Provide the [x, y] coordinate of the cell's center where the given text is located.  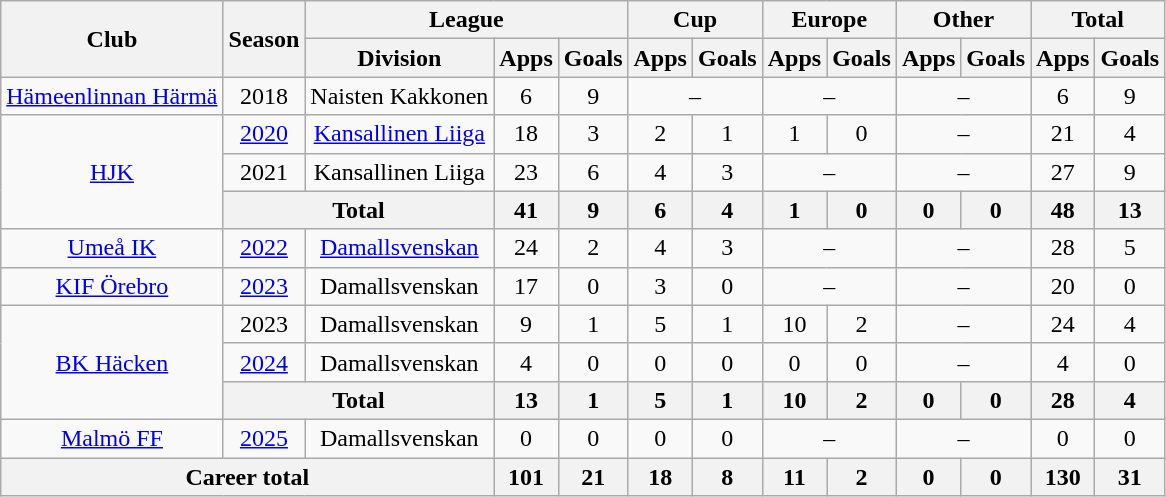
2021 [264, 172]
23 [526, 172]
2025 [264, 438]
8 [727, 477]
31 [1130, 477]
2024 [264, 362]
Other [963, 20]
Club [112, 39]
41 [526, 210]
League [466, 20]
HJK [112, 172]
Career total [248, 477]
2018 [264, 96]
130 [1063, 477]
48 [1063, 210]
Naisten Kakkonen [400, 96]
2022 [264, 248]
11 [794, 477]
Umeå IK [112, 248]
Division [400, 58]
20 [1063, 286]
27 [1063, 172]
Cup [695, 20]
Malmö FF [112, 438]
17 [526, 286]
101 [526, 477]
Season [264, 39]
BK Häcken [112, 362]
Europe [829, 20]
KIF Örebro [112, 286]
2020 [264, 134]
Hämeenlinnan Härmä [112, 96]
